Detect which cell encompasses the target text, then output its (X, Y) center coordinate. 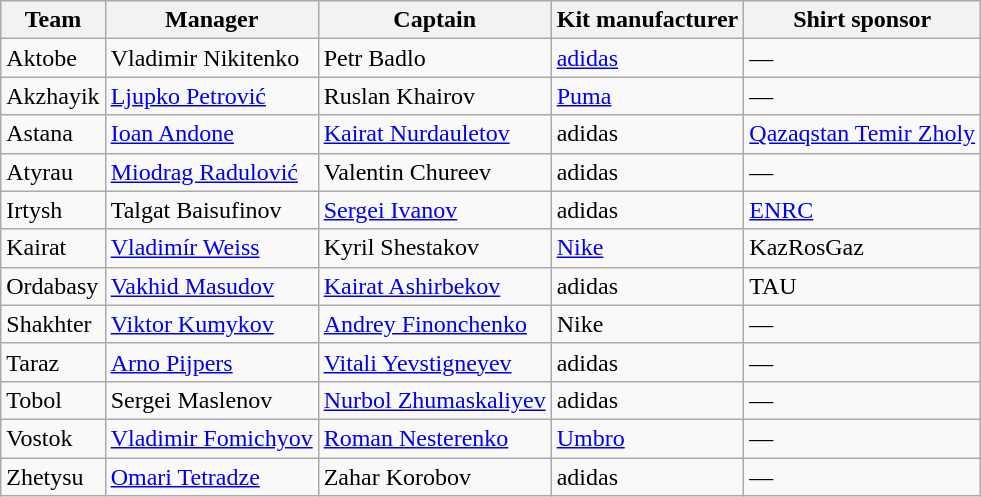
Ljupko Petrović (212, 96)
Nurbol Zhumaskaliyev (434, 400)
Ioan Andone (212, 134)
KazRosGaz (862, 248)
Kairat Nurdauletov (434, 134)
Captain (434, 20)
Omari Tetradze (212, 477)
Taraz (53, 362)
Vakhid Masudov (212, 286)
Umbro (648, 438)
Shirt sponsor (862, 20)
Vladimír Weiss (212, 248)
Puma (648, 96)
Kyril Shestakov (434, 248)
Sergei Maslenov (212, 400)
Arno Pijpers (212, 362)
Kit manufacturer (648, 20)
Andrey Finonchenko (434, 324)
Vitali Yevstigneyev (434, 362)
Ruslan Khairov (434, 96)
Qazaqstan Temir Zholy (862, 134)
Astana (53, 134)
Kairat Ashirbekov (434, 286)
Petr Badlo (434, 58)
Manager (212, 20)
Kairat (53, 248)
Zahar Korobov (434, 477)
Miodrag Radulović (212, 172)
Talgat Baisufinov (212, 210)
Team (53, 20)
ENRC (862, 210)
Shakhter (53, 324)
Sergei Ivanov (434, 210)
Akzhayik (53, 96)
Roman Nesterenko (434, 438)
Ordabasy (53, 286)
Vladimir Fomichyov (212, 438)
Viktor Kumykov (212, 324)
Aktobe (53, 58)
Tobol (53, 400)
TAU (862, 286)
Vladimir Nikitenko (212, 58)
Irtysh (53, 210)
Atyrau (53, 172)
Zhetysu (53, 477)
Valentin Chureev (434, 172)
Vostok (53, 438)
